Find where the given text appears and provide that cell's center as (X, Y) coordinate. 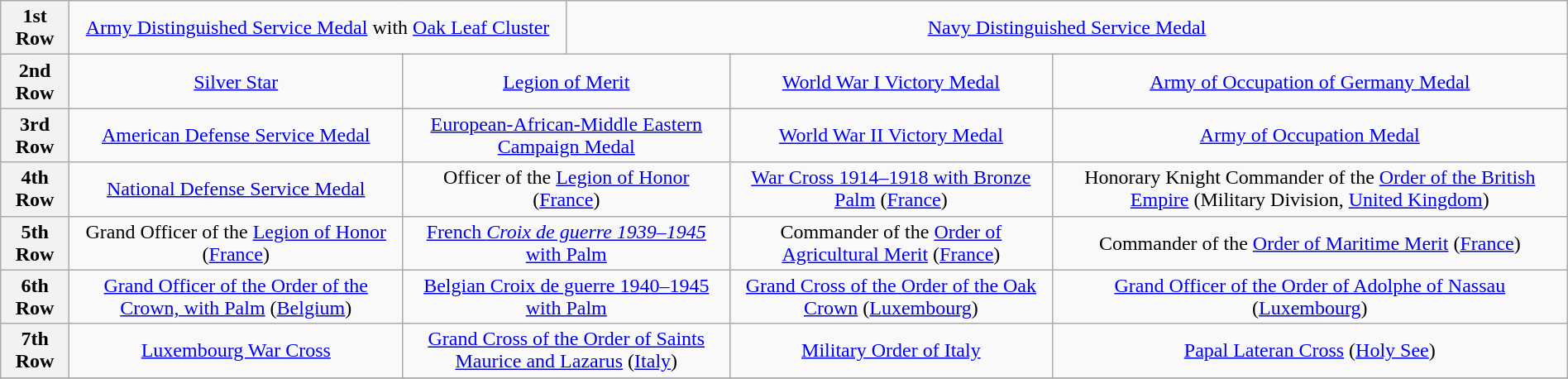
Officer of the Legion of Honor (France) (566, 189)
Army of Occupation of Germany Medal (1310, 81)
World War II Victory Medal (891, 136)
Luxembourg War Cross (236, 351)
War Cross 1914–1918 with Bronze Palm (France) (891, 189)
European-African-Middle Eastern Campaign Medal (566, 136)
1st Row (35, 28)
Grand Officer of the Order of Adolphe of Nassau (Luxembourg) (1310, 296)
7th Row (35, 351)
5th Row (35, 243)
Papal Lateran Cross (Holy See) (1310, 351)
Grand Cross of the Order of Saints Maurice and Lazarus (Italy) (566, 351)
Honorary Knight Commander of the Order of the British Empire (Military Division, United Kingdom) (1310, 189)
Commander of the Order of Maritime Merit (France) (1310, 243)
French Croix de guerre 1939–1945 with Palm (566, 243)
National Defense Service Medal (236, 189)
Legion of Merit (566, 81)
Grand Officer of the Legion of Honor (France) (236, 243)
2nd Row (35, 81)
4th Row (35, 189)
3rd Row (35, 136)
Grand Officer of the Order of the Crown, with Palm (Belgium) (236, 296)
Belgian Croix de guerre 1940–1945 with Palm (566, 296)
Grand Cross of the Order of the Oak Crown (Luxembourg) (891, 296)
6th Row (35, 296)
Navy Distinguished Service Medal (1067, 28)
Army Distinguished Service Medal with Oak Leaf Cluster (318, 28)
Silver Star (236, 81)
Military Order of Italy (891, 351)
Army of Occupation Medal (1310, 136)
World War I Victory Medal (891, 81)
Commander of the Order of Agricultural Merit (France) (891, 243)
American Defense Service Medal (236, 136)
